Output the [X, Y] coordinate of the center of the cell containing the given text.  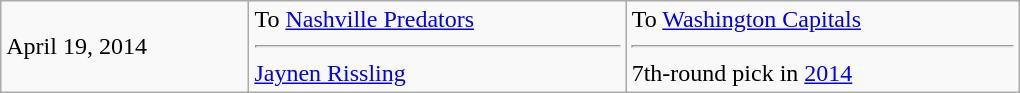
To Washington Capitals7th-round pick in 2014 [822, 47]
To Nashville PredatorsJaynen Rissling [438, 47]
April 19, 2014 [125, 47]
